From the cell containing the given text, extract its center point as (x, y) coordinate. 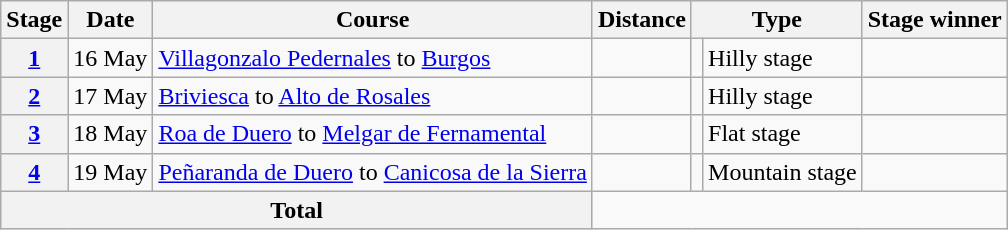
4 (34, 172)
Distance (642, 20)
19 May (110, 172)
Stage winner (934, 20)
18 May (110, 134)
1 (34, 58)
16 May (110, 58)
Mountain stage (783, 172)
Villagonzalo Pedernales to Burgos (373, 58)
Stage (34, 20)
2 (34, 96)
Date (110, 20)
Briviesca to Alto de Rosales (373, 96)
Peñaranda de Duero to Canicosa de la Sierra (373, 172)
17 May (110, 96)
Roa de Duero to Melgar de Fernamental (373, 134)
Course (373, 20)
Flat stage (783, 134)
Total (297, 210)
Type (776, 20)
3 (34, 134)
